Locate the cell with the specified text and output its (X, Y) center coordinate. 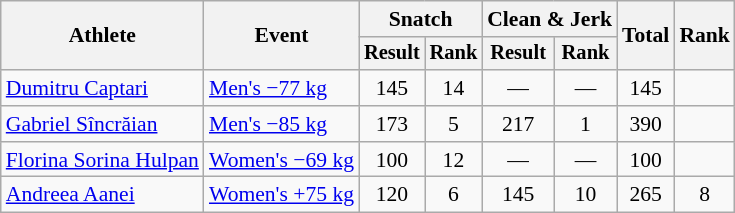
14 (454, 88)
Event (282, 36)
1 (586, 124)
Men's −77 kg (282, 88)
Clean & Jerk (550, 19)
265 (646, 195)
Men's −85 kg (282, 124)
6 (454, 195)
Athlete (102, 36)
Total (646, 36)
Gabriel Sîncrăian (102, 124)
Florina Sorina Hulpan (102, 160)
Women's −69 kg (282, 160)
390 (646, 124)
10 (586, 195)
217 (518, 124)
Dumitru Captari (102, 88)
120 (392, 195)
Andreea Aanei (102, 195)
8 (704, 195)
Women's +75 kg (282, 195)
Snatch (420, 19)
12 (454, 160)
5 (454, 124)
173 (392, 124)
